Pinpoint the cell where the given text exists, returning its [x, y] midpoint coordinate. 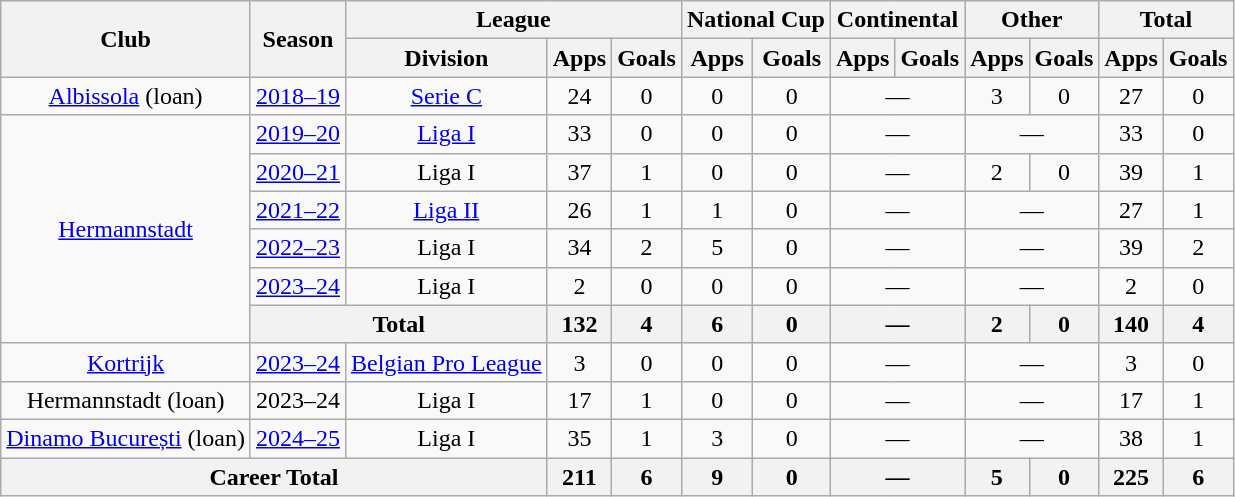
Hermannstadt (loan) [126, 400]
34 [579, 248]
Hermannstadt [126, 229]
26 [579, 210]
2022–23 [298, 248]
2021–22 [298, 210]
24 [579, 96]
Club [126, 39]
Continental [897, 20]
Season [298, 39]
Albissola (loan) [126, 96]
Division [446, 58]
Career Total [274, 477]
2019–20 [298, 134]
140 [1131, 324]
225 [1131, 477]
Belgian Pro League [446, 362]
Other [1032, 20]
9 [717, 477]
35 [579, 438]
37 [579, 172]
2020–21 [298, 172]
2018–19 [298, 96]
211 [579, 477]
Dinamo București (loan) [126, 438]
2024–25 [298, 438]
132 [579, 324]
League [513, 20]
38 [1131, 438]
Liga II [446, 210]
Serie C [446, 96]
National Cup [756, 20]
Kortrijk [126, 362]
